Identify which cell holds the provided text, then report its (X, Y) central coordinate. 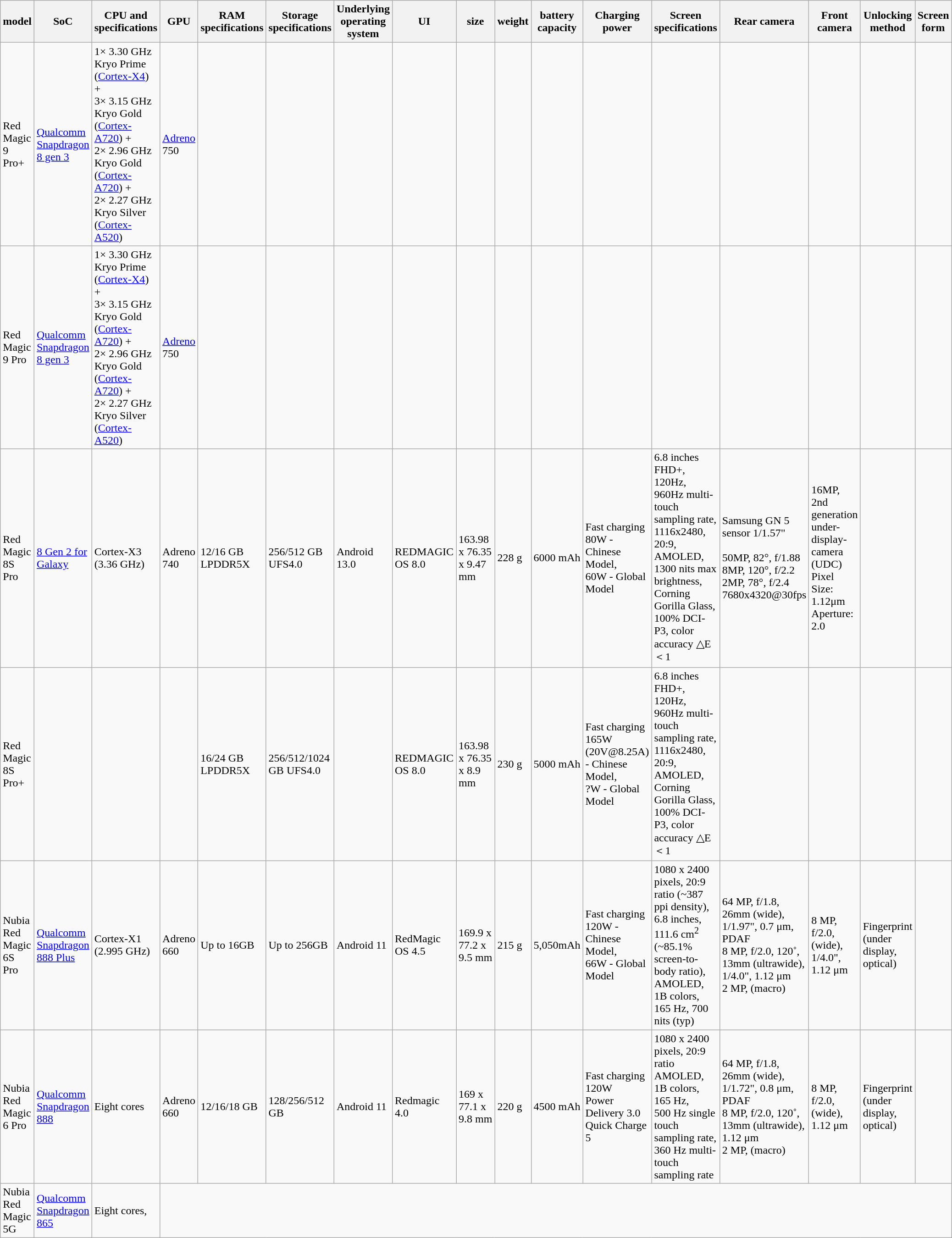
battery capacity (557, 22)
Underlying operating system (363, 22)
Samsung GN 5 sensor 1/1.57"50MP, 82°, f/1.88 8MP, 120°, f/2.2 2MP, 78°, f/2.4 7680x4320@30fps (764, 558)
230 g (513, 764)
Adreno 740 (179, 558)
4500 mAh (557, 1107)
5,050mAh (557, 945)
Cortex-X1 (2.995 GHz) (126, 945)
UI (424, 22)
Fast charging 165W (20V@8.25A) - Chinese Model,?W - Global Model (617, 764)
8 MP, f/2.0, (wide), 1/4.0", 1.12 μm (835, 945)
215 g (513, 945)
5000 mAh (557, 764)
Cortex-X3 (3.36 GHz) (126, 558)
Qualcomm Snapdragon 888 (63, 1107)
Nubia Red Magic 6 Pro (17, 1107)
256/512/1024 GB UFS4.0 (300, 764)
Red Magic 9 Pro (17, 348)
12/16/18 GB (232, 1107)
Nubia Red Magic 5G (17, 1210)
169 x 77.1 x 9.8 mm (476, 1107)
SoC (63, 22)
Front camera (835, 22)
Qualcomm Snapdragon 888 Plus (63, 945)
Screen specifications (686, 22)
8 MP, f/2.0, (wide), 1.12 μm (835, 1107)
64 MP, f/1.8, 26mm (wide), 1/1.72", 0.8 μm, PDAF8 MP, f/2.0, 120˚, 13mm (ultrawide), 1.12 μm2 MP, (macro) (764, 1107)
6.8 inches FHD+, 120Hz, 960Hz multi-touch sampling rate, 1116x2480, 20:9, AMOLED, Corning Gorilla Glass, 100% DCI-P3, color accuracy △E＜1 (686, 764)
Red Magic 8S Pro (17, 558)
16MP, 2nd generation under-display-camera (UDC)Pixel Size: 1.12μmAperture: 2.0 (835, 558)
163.98 x 76.35 x 9.47 mm (476, 558)
Android 13.0 (363, 558)
Nubia Red Magic 6S Pro (17, 945)
Rear camera (764, 22)
12/16 GB LPDDR5X (232, 558)
1080 x 2400 pixels, 20:9 ratioAMOLED, 1B colors, 165 Hz, 500 Hz single touch sampling rate, 360 Hz multi-touch sampling rate (686, 1107)
weight (513, 22)
GPU (179, 22)
1080 x 2400 pixels, 20:9 ratio (~387 ppi density), 6.8 inches, 111.6 cm2 (~85.1% screen-to-body ratio), AMOLED, 1B colors, 165 Hz, 700 nits (typ) (686, 945)
Eight cores (126, 1107)
16/24 GB LPDDR5X (232, 764)
220 g (513, 1107)
Red Magic 8S Pro+ (17, 764)
RAM specifications (232, 22)
Fast charging 80W - Chinese Model,60W - Global Model (617, 558)
Up to 256GB (300, 945)
Unlocking method (888, 22)
Charging power (617, 22)
model (17, 22)
Up to 16GB (232, 945)
228 g (513, 558)
Redmagic 4.0 (424, 1107)
6000 mAh (557, 558)
163.98 x 76.35 x 8.9 mm (476, 764)
CPU and specifications (126, 22)
Fast charging 120WPower Delivery 3.0Quick Charge 5 (617, 1107)
RedMagic OS 4.5 (424, 945)
8 Gen 2 for Galaxy (63, 558)
Fast charging 120W - Chinese Model,66W - Global Model (617, 945)
Eight cores, (126, 1210)
size (476, 22)
Qualcomm Snapdragon 865 (63, 1210)
Storage specifications (300, 22)
169.9 x 77.2 x 9.5 mm (476, 945)
256/512 GB UFS4.0 (300, 558)
64 MP, f/1.8, 26mm (wide), 1/1.97", 0.7 μm, PDAF8 MP, f/2.0, 120˚, 13mm (ultrawide), 1/4.0", 1.12 μm2 MP, (macro) (764, 945)
Screen form (933, 22)
128/256/512 GB (300, 1107)
Red Magic 9 Pro+ (17, 144)
